Return the (X, Y) coordinate for the center point of the cell that contains the specified text.  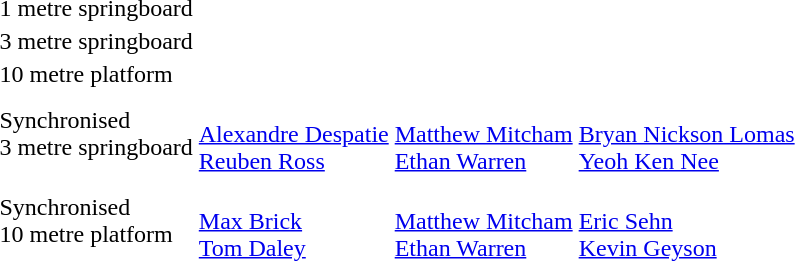
Matthew MitchamEthan Warren (484, 134)
Alexandre DespatieReuben Ross (294, 134)
